For the text-containing cell, return its midpoint in [x, y] coordinate format. 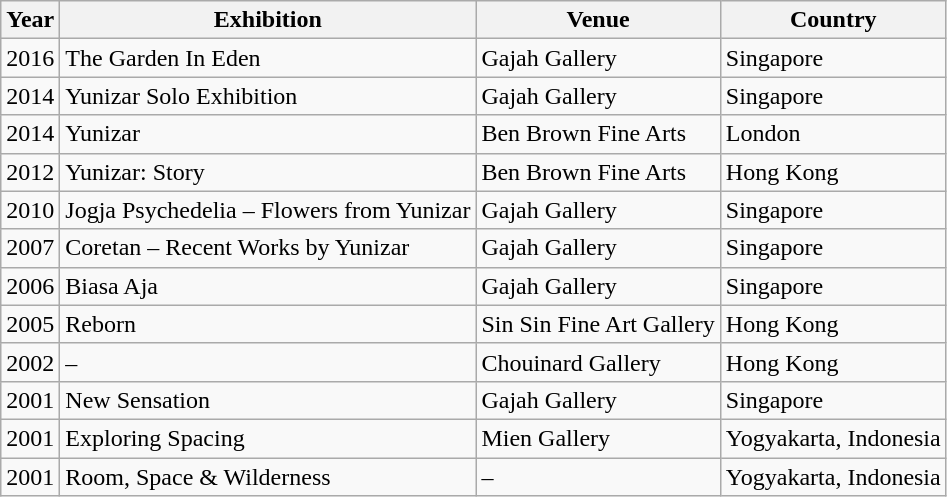
Biasa Aja [268, 286]
Room, Space & Wilderness [268, 477]
Reborn [268, 324]
2010 [30, 210]
2002 [30, 362]
Yunizar Solo Exhibition [268, 96]
Yunizar: Story [268, 172]
New Sensation [268, 400]
Coretan – Recent Works by Yunizar [268, 248]
2005 [30, 324]
2007 [30, 248]
2012 [30, 172]
Exhibition [268, 20]
Year [30, 20]
Mien Gallery [598, 438]
Jogja Psychedelia – Flowers from Yunizar [268, 210]
Chouinard Gallery [598, 362]
Exploring Spacing [268, 438]
London [833, 134]
2016 [30, 58]
Venue [598, 20]
2006 [30, 286]
Yunizar [268, 134]
Sin Sin Fine Art Gallery [598, 324]
The Garden In Eden [268, 58]
Country [833, 20]
